Find where the given text appears and provide that cell's center as [x, y] coordinate. 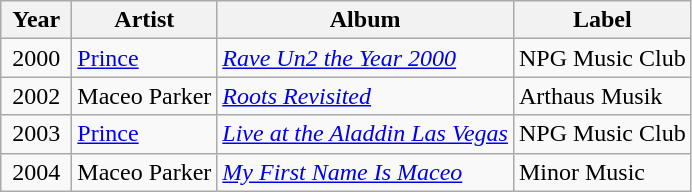
2000 [36, 58]
Live at the Aladdin Las Vegas [366, 134]
Roots Revisited [366, 96]
Year [36, 20]
2003 [36, 134]
Arthaus Musik [602, 96]
2002 [36, 96]
Rave Un2 the Year 2000 [366, 58]
Minor Music [602, 172]
Album [366, 20]
Artist [144, 20]
2004 [36, 172]
Label [602, 20]
My First Name Is Maceo [366, 172]
